Return (x, y) of the center of cell containing provided text 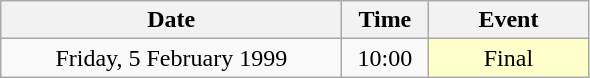
Date (172, 20)
Friday, 5 February 1999 (172, 58)
Event (508, 20)
10:00 (385, 58)
Time (385, 20)
Final (508, 58)
